Determine the (X, Y) coordinate at the center of the cell enclosing the given text.  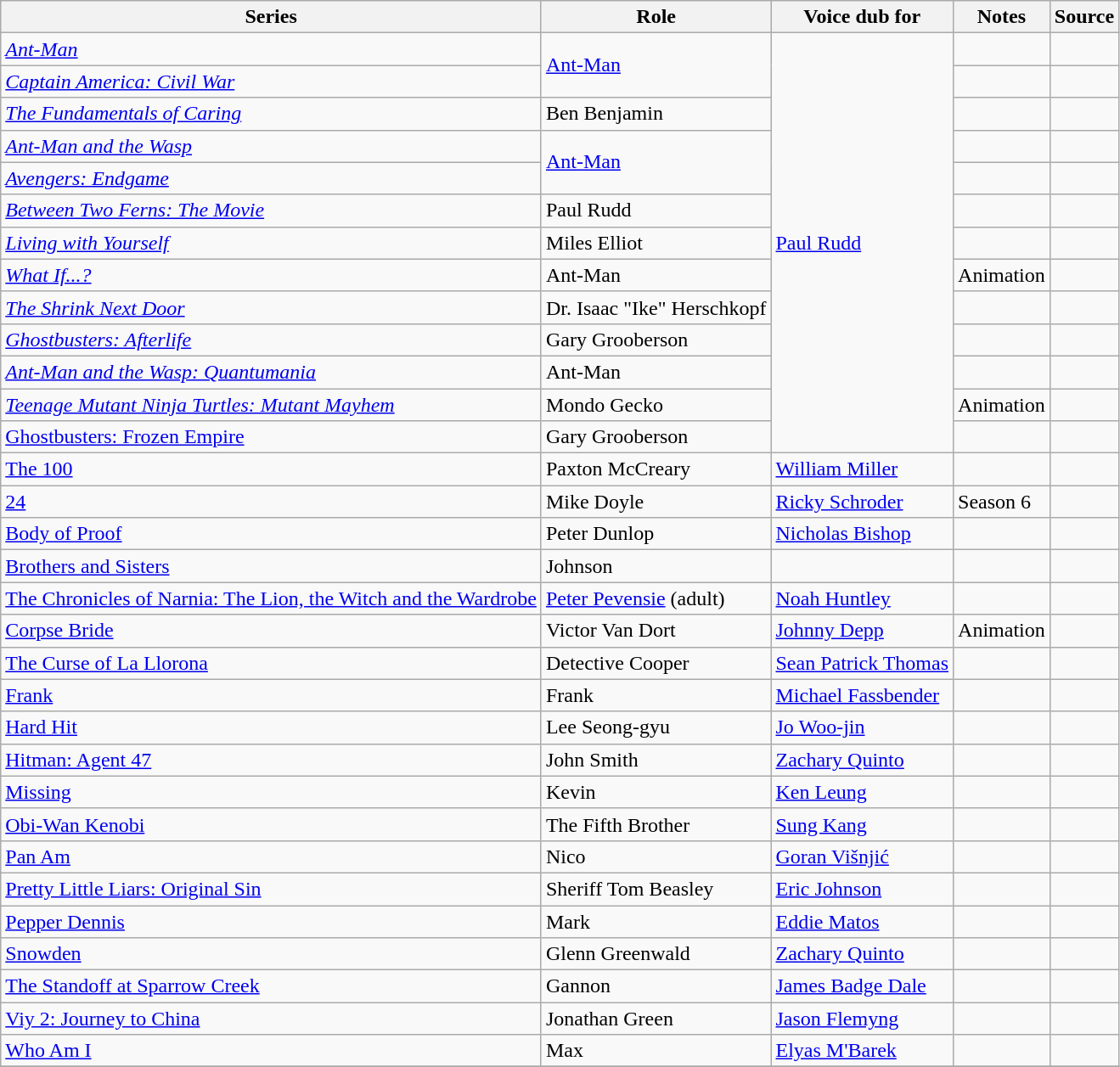
Ghostbusters: Frozen Empire (272, 437)
Role (656, 17)
Max (656, 1051)
Miles Elliot (656, 243)
Notes (1002, 17)
Pepper Dennis (272, 921)
Kevin (656, 792)
The Chronicles of Narnia: The Lion, the Witch and the Wardrobe (272, 598)
Hard Hit (272, 727)
Jonathan Green (656, 1019)
Jason Flemyng (863, 1019)
Ant-Man and the Wasp (272, 146)
Obi-Wan Kenobi (272, 824)
The Standoff at Sparrow Creek (272, 986)
William Miller (863, 469)
Ghostbusters: Afterlife (272, 340)
Jo Woo-jin (863, 727)
Gannon (656, 986)
Victor Van Dort (656, 631)
Detective Cooper (656, 663)
The Fundamentals of Caring (272, 114)
Corpse Bride (272, 631)
Viy 2: Journey to China (272, 1019)
The Shrink Next Door (272, 307)
Peter Pevensie (adult) (656, 598)
Brothers and Sisters (272, 566)
Paxton McCreary (656, 469)
Source (1083, 17)
Captain America: Civil War (272, 81)
Nicholas Bishop (863, 534)
What If...? (272, 275)
The Fifth Brother (656, 824)
Lee Seong-gyu (656, 727)
Goran Višnjić (863, 856)
Hitman: Agent 47 (272, 760)
Pan Am (272, 856)
Mike Doyle (656, 502)
Peter Dunlop (656, 534)
Eric Johnson (863, 889)
Teenage Mutant Ninja Turtles: Mutant Mayhem (272, 405)
Michael Fassbender (863, 695)
Johnson (656, 566)
Nico (656, 856)
Ken Leung (863, 792)
Ant-Man and the Wasp: Quantumania (272, 372)
Glenn Greenwald (656, 954)
Mark (656, 921)
Body of Proof (272, 534)
Snowden (272, 954)
Between Two Ferns: The Movie (272, 211)
Elyas M'Barek (863, 1051)
The Curse of La Llorona (272, 663)
Missing (272, 792)
Noah Huntley (863, 598)
Ricky Schroder (863, 502)
Season 6 (1002, 502)
Sung Kang (863, 824)
The 100 (272, 469)
James Badge Dale (863, 986)
Sean Patrick Thomas (863, 663)
Pretty Little Liars: Original Sin (272, 889)
Dr. Isaac "Ike" Herschkopf (656, 307)
Eddie Matos (863, 921)
Who Am I (272, 1051)
Living with Yourself (272, 243)
Sheriff Tom Beasley (656, 889)
Voice dub for (863, 17)
Series (272, 17)
Avengers: Endgame (272, 178)
Johnny Depp (863, 631)
Ben Benjamin (656, 114)
24 (272, 502)
John Smith (656, 760)
Mondo Gecko (656, 405)
